Detect which cell encompasses the target text, then output its (X, Y) center coordinate. 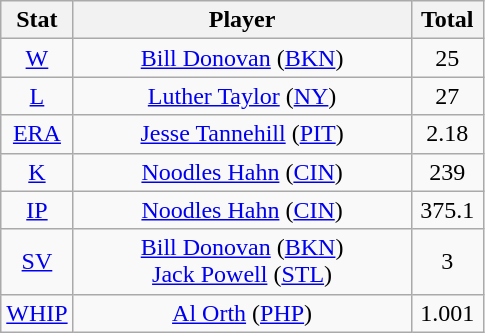
WHIP (37, 313)
27 (447, 96)
3 (447, 262)
Al Orth (PHP) (242, 313)
Bill Donovan (BKN)Jack Powell (STL) (242, 262)
375.1 (447, 210)
IP (37, 210)
ERA (37, 134)
239 (447, 172)
Luther Taylor (NY) (242, 96)
Total (447, 20)
W (37, 58)
Player (242, 20)
K (37, 172)
2.18 (447, 134)
25 (447, 58)
Stat (37, 20)
1.001 (447, 313)
Bill Donovan (BKN) (242, 58)
Jesse Tannehill (PIT) (242, 134)
SV (37, 262)
L (37, 96)
